Locate the cell with the specified text and output its (X, Y) center coordinate. 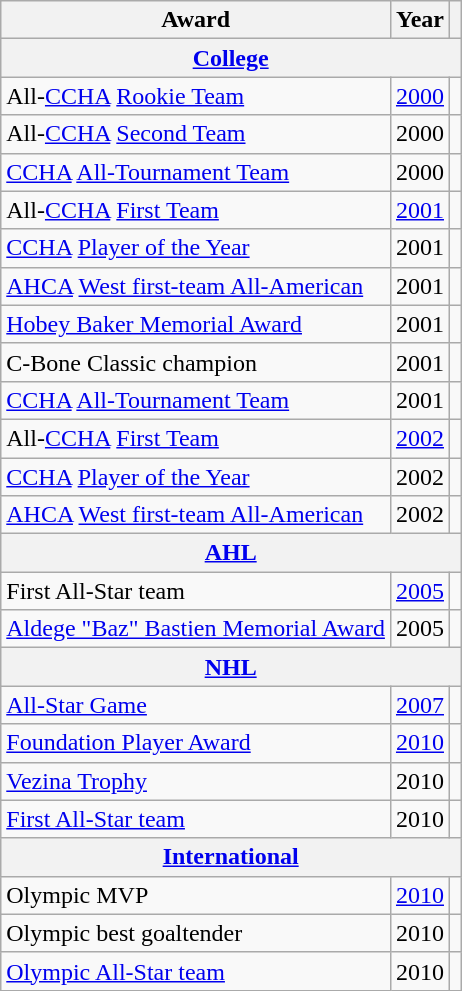
Award (196, 20)
Olympic All-Star team (196, 971)
Hobey Baker Memorial Award (196, 324)
Olympic MVP (196, 895)
C-Bone Classic champion (196, 362)
Aldege "Baz" Bastien Memorial Award (196, 629)
Vezina Trophy (196, 781)
AHL (231, 553)
Olympic best goaltender (196, 933)
NHL (231, 667)
2007 (420, 705)
All-CCHA Rookie Team (196, 96)
Foundation Player Award (196, 743)
International (231, 857)
Year (420, 20)
All-CCHA Second Team (196, 134)
College (231, 58)
All-Star Game (196, 705)
